Provide the [X, Y] coordinate of the cell's center where the given text is located.  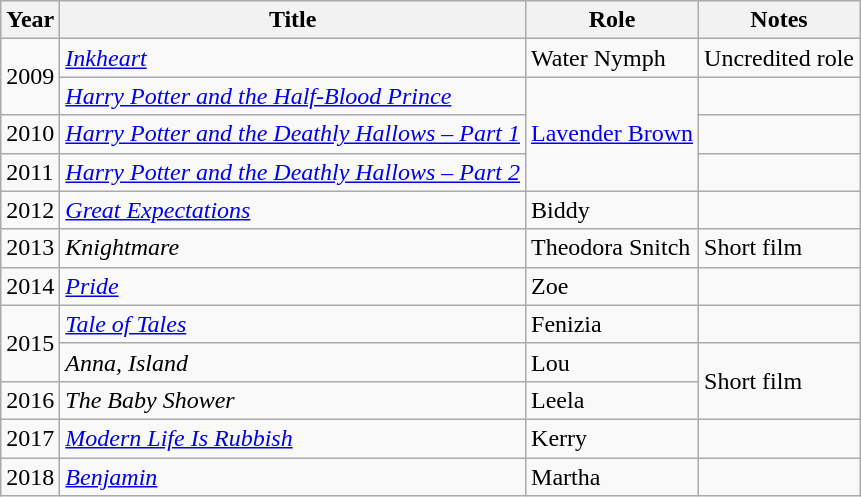
The Baby Shower [293, 400]
2016 [30, 400]
Zoe [612, 286]
Pride [293, 286]
Modern Life Is Rubbish [293, 438]
2010 [30, 134]
Theodora Snitch [612, 248]
Role [612, 20]
2013 [30, 248]
Title [293, 20]
Harry Potter and the Deathly Hallows – Part 1 [293, 134]
Martha [612, 477]
Lavender Brown [612, 134]
2015 [30, 343]
2012 [30, 210]
Harry Potter and the Half-Blood Prince [293, 96]
Benjamin [293, 477]
Leela [612, 400]
2014 [30, 286]
Biddy [612, 210]
Lou [612, 362]
2018 [30, 477]
2009 [30, 77]
2011 [30, 172]
Harry Potter and the Deathly Hallows – Part 2 [293, 172]
Year [30, 20]
Inkheart [293, 58]
Uncredited role [780, 58]
Knightmare [293, 248]
Notes [780, 20]
Anna, Island [293, 362]
Kerry [612, 438]
Tale of Tales [293, 324]
Water Nymph [612, 58]
Fenizia [612, 324]
2017 [30, 438]
Great Expectations [293, 210]
